Return the [X, Y] coordinate for the center point of the cell that contains the specified text.  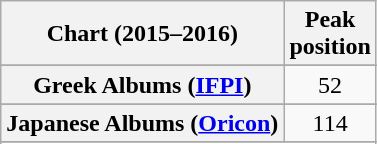
Peakposition [330, 34]
52 [330, 85]
Greek Albums (IFPI) [142, 85]
Chart (2015–2016) [142, 34]
Japanese Albums (Oricon) [142, 123]
114 [330, 123]
